Output the [X, Y] coordinate of the center of the cell containing the given text.  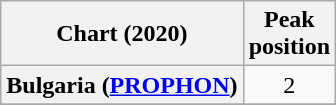
2 [289, 85]
Peakposition [289, 34]
Chart (2020) [122, 34]
Bulgaria (PROPHON) [122, 85]
